Provide the (X, Y) coordinate of the cell's center where the given text is located.  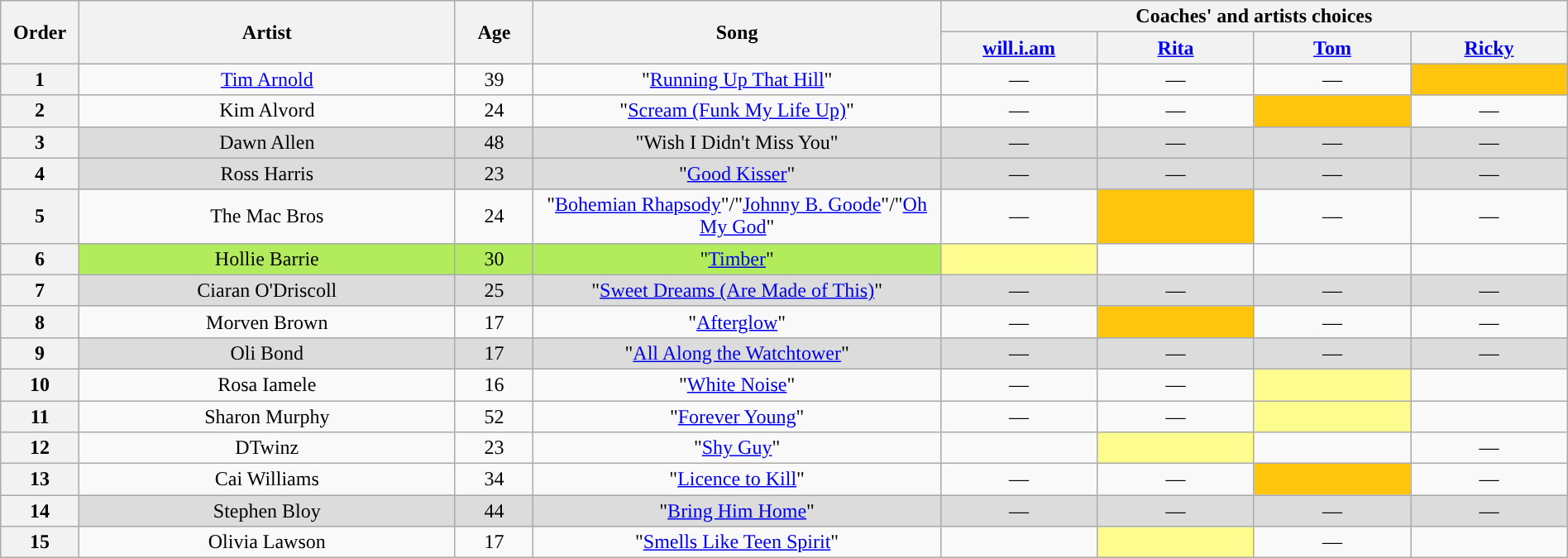
"Smells Like Teen Spirit" (738, 542)
"Timber" (738, 259)
Dawn Allen (266, 142)
"Running Up That Hill" (738, 79)
"Licence to Kill" (738, 479)
4 (40, 174)
Rosa Iamele (266, 384)
8 (40, 322)
"Sweet Dreams (Are Made of This)" (738, 290)
Sharon Murphy (266, 416)
DTwinz (266, 448)
Ciaran O'Driscoll (266, 290)
34 (495, 479)
16 (495, 384)
6 (40, 259)
15 (40, 542)
52 (495, 416)
Order (40, 32)
"All Along the Watchtower" (738, 353)
39 (495, 79)
Rita (1176, 48)
9 (40, 353)
"Scream (Funk My Life Up)" (738, 111)
Morven Brown (266, 322)
"Shy Guy" (738, 448)
Tom (1331, 48)
"White Noise" (738, 384)
5 (40, 217)
Oli Bond (266, 353)
Ricky (1489, 48)
13 (40, 479)
Stephen Bloy (266, 511)
Coaches' and artists choices (1254, 17)
14 (40, 511)
12 (40, 448)
Olivia Lawson (266, 542)
2 (40, 111)
1 (40, 79)
Hollie Barrie (266, 259)
"Afterglow" (738, 322)
"Bring Him Home" (738, 511)
"Wish I Didn't Miss You" (738, 142)
will.i.am (1019, 48)
Artist (266, 32)
3 (40, 142)
30 (495, 259)
Age (495, 32)
"Forever Young" (738, 416)
11 (40, 416)
Tim Arnold (266, 79)
"Bohemian Rhapsody"/"Johnny B. Goode"/"Oh My God" (738, 217)
Cai Williams (266, 479)
25 (495, 290)
Ross Harris (266, 174)
Kim Alvord (266, 111)
48 (495, 142)
Song (738, 32)
"Good Kisser" (738, 174)
10 (40, 384)
7 (40, 290)
44 (495, 511)
The Mac Bros (266, 217)
